Identify which cell holds the provided text, then report its [x, y] central coordinate. 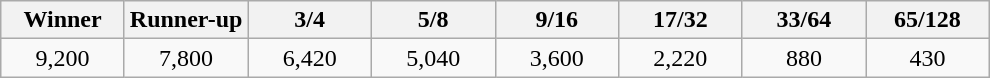
3/4 [310, 20]
2,220 [681, 58]
17/32 [681, 20]
6,420 [310, 58]
33/64 [804, 20]
Runner-up [186, 20]
9,200 [63, 58]
Winner [63, 20]
430 [928, 58]
3,600 [557, 58]
5/8 [433, 20]
880 [804, 58]
65/128 [928, 20]
7,800 [186, 58]
5,040 [433, 58]
9/16 [557, 20]
